Determine the [X, Y] coordinate at the center of the cell enclosing the given text.  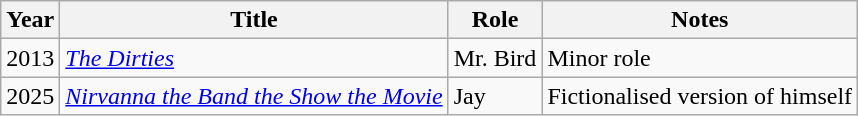
Year [30, 20]
Title [254, 20]
The Dirties [254, 58]
Notes [700, 20]
Role [495, 20]
Minor role [700, 58]
Fictionalised version of himself [700, 96]
2025 [30, 96]
Jay [495, 96]
Mr. Bird [495, 58]
2013 [30, 58]
Nirvanna the Band the Show the Movie [254, 96]
